Determine the (x, y) coordinate at the center of the cell enclosing the given text.  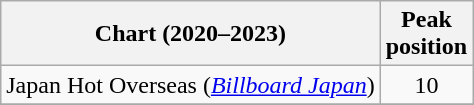
Peakposition (426, 34)
10 (426, 85)
Chart (2020–2023) (190, 34)
Japan Hot Overseas (Billboard Japan) (190, 85)
